Capture the cell that displays the provided text and extract its [X, Y] central coordinate. 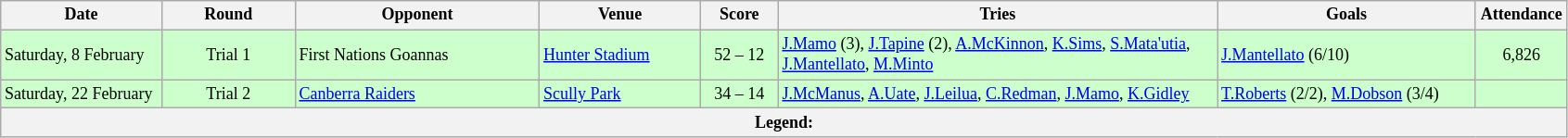
Legend: [784, 122]
Attendance [1521, 15]
Hunter Stadium [620, 55]
Canberra Raiders [417, 94]
First Nations Goannas [417, 55]
Saturday, 22 February [82, 94]
52 – 12 [739, 55]
J.Mamo (3), J.Tapine (2), A.McKinnon, K.Sims, S.Mata'utia, J.Mantellato, M.Minto [998, 55]
T.Roberts (2/2), M.Dobson (3/4) [1346, 94]
Venue [620, 15]
Scully Park [620, 94]
Goals [1346, 15]
Date [82, 15]
Tries [998, 15]
Trial 1 [228, 55]
Trial 2 [228, 94]
Saturday, 8 February [82, 55]
Score [739, 15]
J.Mantellato (6/10) [1346, 55]
Opponent [417, 15]
34 – 14 [739, 94]
Round [228, 15]
J.McManus, A.Uate, J.Leilua, C.Redman, J.Mamo, K.Gidley [998, 94]
6,826 [1521, 55]
